Detect which cell encompasses the target text, then output its (X, Y) center coordinate. 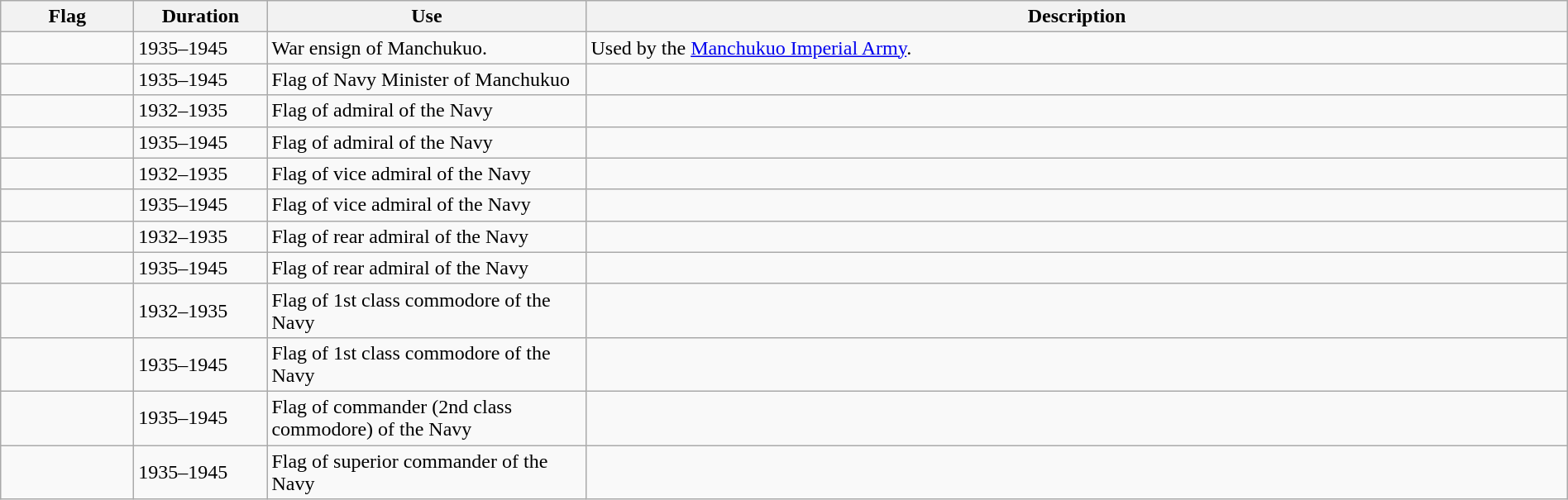
War ensign of Manchukuo. (427, 48)
Flag of Navy Minister of Manchukuo (427, 79)
Description (1077, 17)
Flag of superior commander of the Navy (427, 471)
Flag (68, 17)
Use (427, 17)
Used by the Manchukuo Imperial Army. (1077, 48)
Flag of commander (2nd class commodore) of the Navy (427, 418)
Duration (200, 17)
